Scan for the cell matching the given text and deliver its (X, Y) coordinate at center. 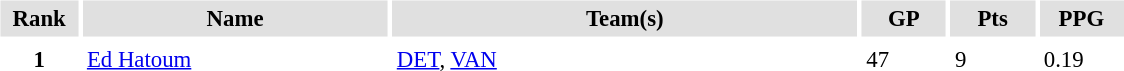
PPG (1081, 18)
Pts (993, 18)
GP (904, 18)
Team(s) (624, 18)
Name (234, 18)
Rank (38, 18)
